For the text-containing cell, return its midpoint in [X, Y] coordinate format. 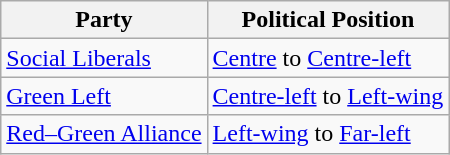
Centre-left to Left-wing [328, 96]
Party [104, 20]
Social Liberals [104, 58]
Green Left [104, 96]
Left-wing to Far-left [328, 134]
Red–Green Alliance [104, 134]
Political Position [328, 20]
Centre to Centre-left [328, 58]
